Detect which cell encompasses the target text, then output its (X, Y) center coordinate. 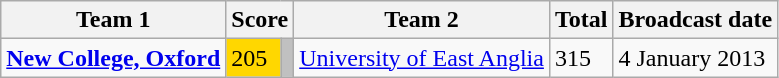
4 January 2013 (696, 58)
Broadcast date (696, 20)
Score (260, 20)
University of East Anglia (422, 58)
Team 2 (422, 20)
205 (254, 58)
Team 1 (114, 20)
315 (581, 58)
Total (581, 20)
New College, Oxford (114, 58)
